Detect which cell encompasses the target text, then output its [x, y] center coordinate. 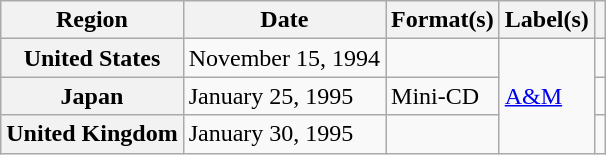
January 30, 1995 [284, 134]
Mini-CD [443, 96]
November 15, 1994 [284, 58]
A&M [546, 96]
United Kingdom [92, 134]
United States [92, 58]
Japan [92, 96]
Format(s) [443, 20]
Label(s) [546, 20]
Date [284, 20]
Region [92, 20]
January 25, 1995 [284, 96]
